Identify which cell holds the provided text, then report its [X, Y] central coordinate. 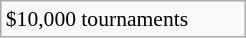
$10,000 tournaments [124, 19]
